Return [x, y] of the center of cell containing provided text 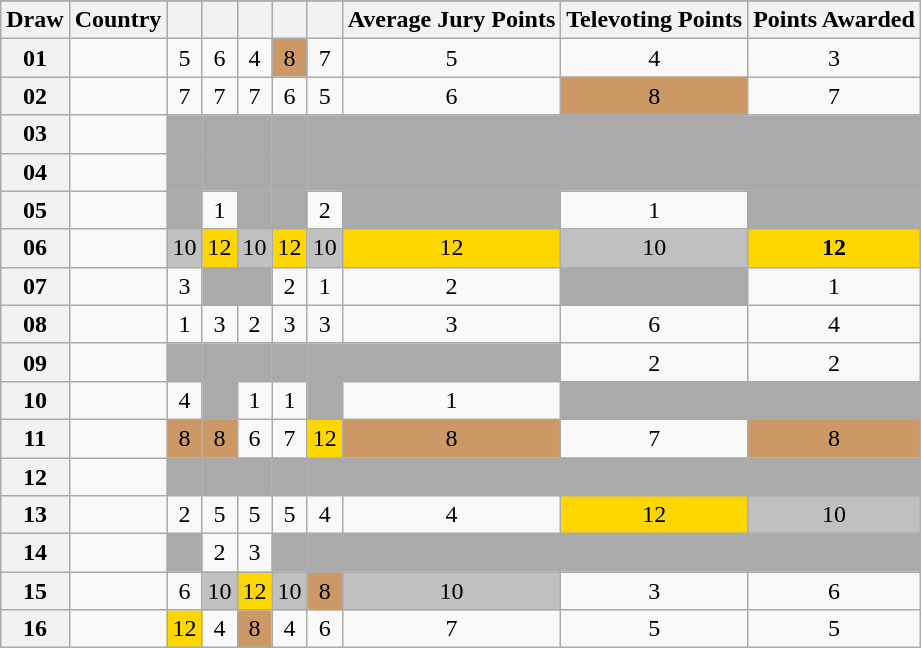
Televoting Points [654, 20]
Draw [35, 20]
14 [35, 553]
06 [35, 248]
Country [118, 20]
02 [35, 96]
04 [35, 172]
Points Awarded [834, 20]
11 [35, 438]
09 [35, 362]
15 [35, 591]
13 [35, 515]
03 [35, 134]
08 [35, 324]
01 [35, 58]
16 [35, 629]
05 [35, 210]
Average Jury Points [452, 20]
07 [35, 286]
